Scan for the cell matching the given text and deliver its [X, Y] coordinate at center. 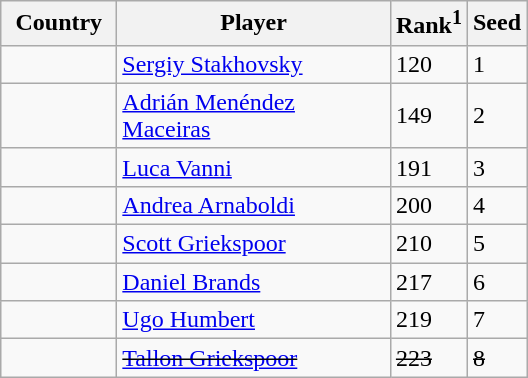
191 [428, 167]
Andrea Arnaboldi [254, 205]
1 [496, 64]
Tallon Griekspoor [254, 358]
7 [496, 320]
Ugo Humbert [254, 320]
5 [496, 244]
3 [496, 167]
4 [496, 205]
Player [254, 24]
Seed [496, 24]
8 [496, 358]
Daniel Brands [254, 282]
Scott Griekspoor [254, 244]
223 [428, 358]
6 [496, 282]
Luca Vanni [254, 167]
217 [428, 282]
120 [428, 64]
219 [428, 320]
200 [428, 205]
Sergiy Stakhovsky [254, 64]
2 [496, 116]
210 [428, 244]
Rank1 [428, 24]
Adrián Menéndez Maceiras [254, 116]
149 [428, 116]
Country [59, 24]
